Pinpoint the cell where the given text exists, returning its [X, Y] midpoint coordinate. 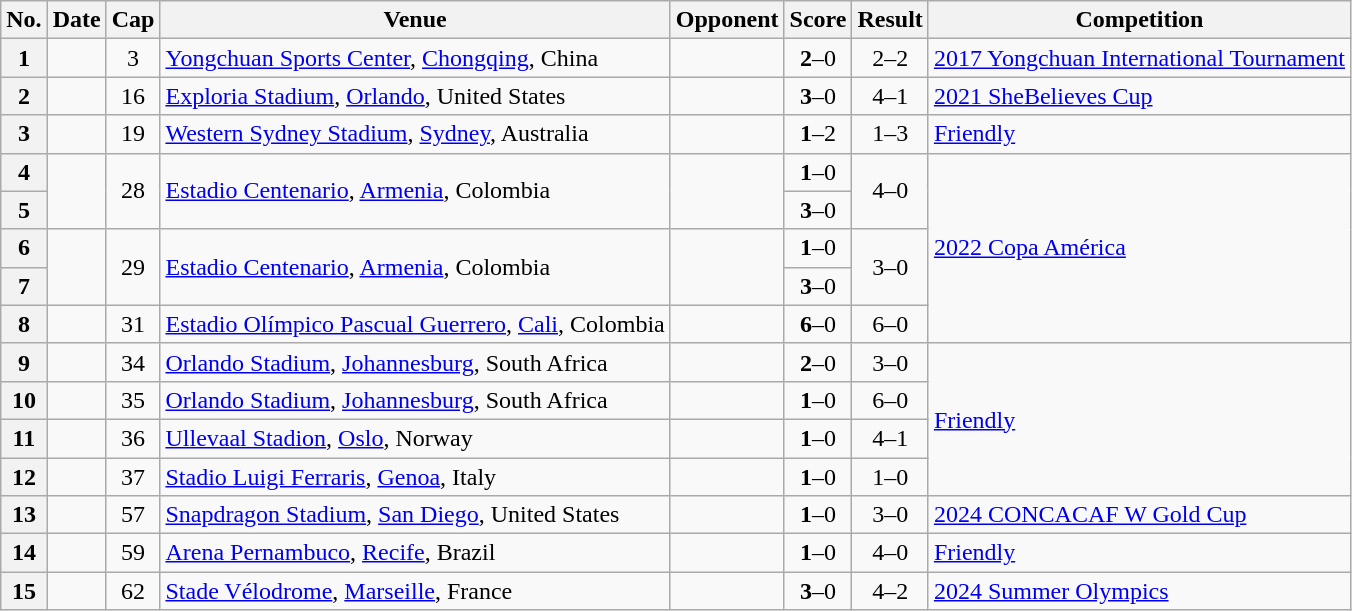
35 [133, 400]
Snapdragon Stadium, San Diego, United States [415, 515]
5 [24, 210]
2017 Yongchuan International Tournament [1139, 58]
Competition [1139, 20]
9 [24, 362]
37 [133, 477]
34 [133, 362]
2024 Summer Olympics [1139, 591]
12 [24, 477]
2 [24, 96]
36 [133, 438]
2021 SheBelieves Cup [1139, 96]
Date [76, 20]
Result [890, 20]
4 [24, 172]
Cap [133, 20]
Score [818, 20]
15 [24, 591]
Ullevaal Stadion, Oslo, Norway [415, 438]
6 [24, 248]
1–3 [890, 134]
2024 CONCACAF W Gold Cup [1139, 515]
4–2 [890, 591]
62 [133, 591]
No. [24, 20]
11 [24, 438]
Stade Vélodrome, Marseille, France [415, 591]
Exploria Stadium, Orlando, United States [415, 96]
Yongchuan Sports Center, Chongqing, China [415, 58]
10 [24, 400]
Venue [415, 20]
8 [24, 324]
28 [133, 191]
2022 Copa América [1139, 248]
1–2 [818, 134]
59 [133, 553]
Western Sydney Stadium, Sydney, Australia [415, 134]
7 [24, 286]
57 [133, 515]
1 [24, 58]
29 [133, 267]
Stadio Luigi Ferraris, Genoa, Italy [415, 477]
Estadio Olímpico Pascual Guerrero, Cali, Colombia [415, 324]
14 [24, 553]
19 [133, 134]
13 [24, 515]
2–2 [890, 58]
31 [133, 324]
Arena Pernambuco, Recife, Brazil [415, 553]
16 [133, 96]
Opponent [727, 20]
